Identify which cell holds the provided text, then report its (x, y) central coordinate. 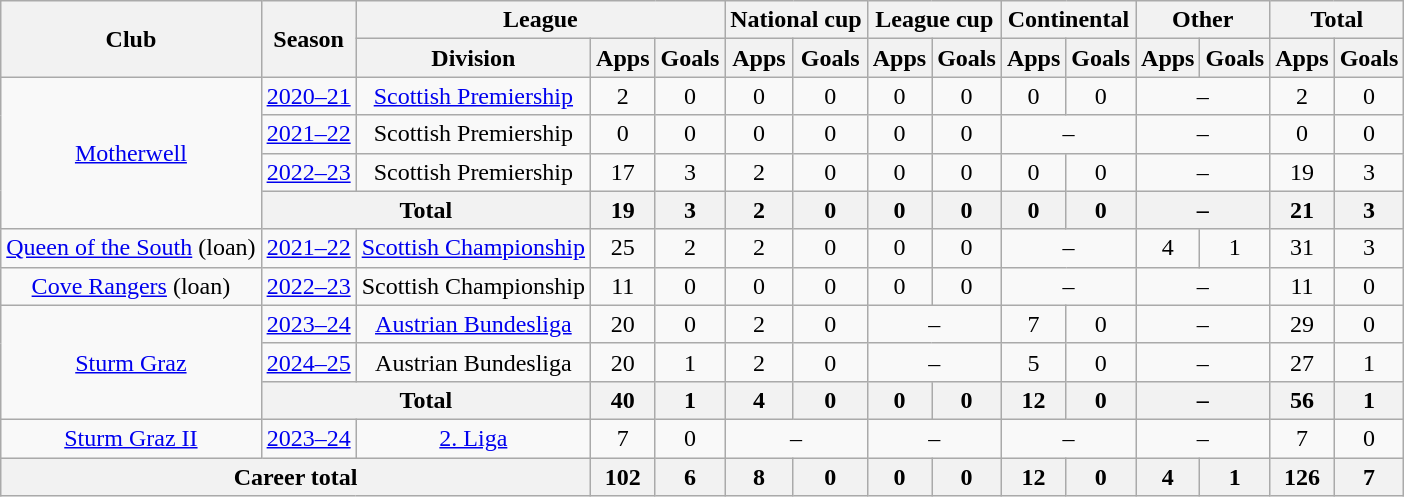
27 (1302, 362)
126 (1302, 477)
League cup (934, 20)
5 (1033, 362)
2. Liga (473, 438)
Season (308, 39)
Club (131, 39)
Queen of the South (loan) (131, 248)
League (540, 20)
Sturm Graz (131, 362)
17 (623, 172)
56 (1302, 400)
Sturm Graz II (131, 438)
21 (1302, 210)
29 (1302, 324)
8 (759, 477)
31 (1302, 248)
40 (623, 400)
Cove Rangers (loan) (131, 286)
6 (690, 477)
Other (1203, 20)
Continental (1068, 20)
102 (623, 477)
National cup (796, 20)
Career total (296, 477)
2024–25 (308, 362)
25 (623, 248)
2020–21 (308, 96)
Division (473, 58)
Motherwell (131, 153)
